From the cell containing the given text, extract its center point as (X, Y) coordinate. 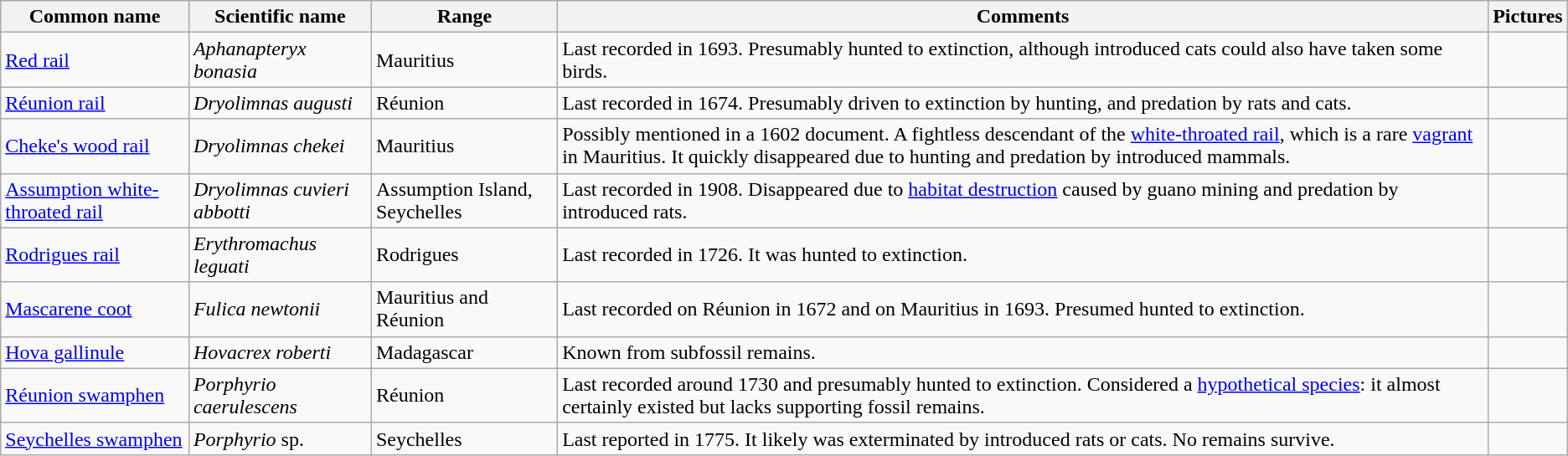
Range (464, 17)
Dryolimnas cuvieri abbotti (280, 201)
Dryolimnas chekei (280, 146)
Scientific name (280, 17)
Last reported in 1775. It likely was exterminated by introduced rats or cats. No remains survive. (1024, 438)
Fulica newtonii (280, 310)
Assumption white-throated rail (95, 201)
Last recorded on Réunion in 1672 and on Mauritius in 1693. Presumed hunted to extinction. (1024, 310)
Pictures (1528, 17)
Seychelles swamphen (95, 438)
Comments (1024, 17)
Hovacrex roberti (280, 352)
Last recorded in 1693. Presumably hunted to extinction, although introduced cats could also have taken some birds. (1024, 60)
Mauritius and Réunion (464, 310)
Last recorded in 1908. Disappeared due to habitat destruction caused by guano mining and predation by introduced rats. (1024, 201)
Assumption Island, Seychelles (464, 201)
Erythromachus leguati (280, 254)
Cheke's wood rail (95, 146)
Rodrigues rail (95, 254)
Last recorded in 1726. It was hunted to extinction. (1024, 254)
Hova gallinule (95, 352)
Madagascar (464, 352)
Rodrigues (464, 254)
Aphanapteryx bonasia (280, 60)
Common name (95, 17)
Known from subfossil remains. (1024, 352)
Mascarene coot (95, 310)
Réunion rail (95, 103)
Red rail (95, 60)
Last recorded in 1674. Presumably driven to extinction by hunting, and predation by rats and cats. (1024, 103)
Porphyrio caerulescens (280, 395)
Dryolimnas augusti (280, 103)
Seychelles (464, 438)
Porphyrio sp. (280, 438)
Réunion swamphen (95, 395)
